Return [x, y] of the center of cell containing provided text 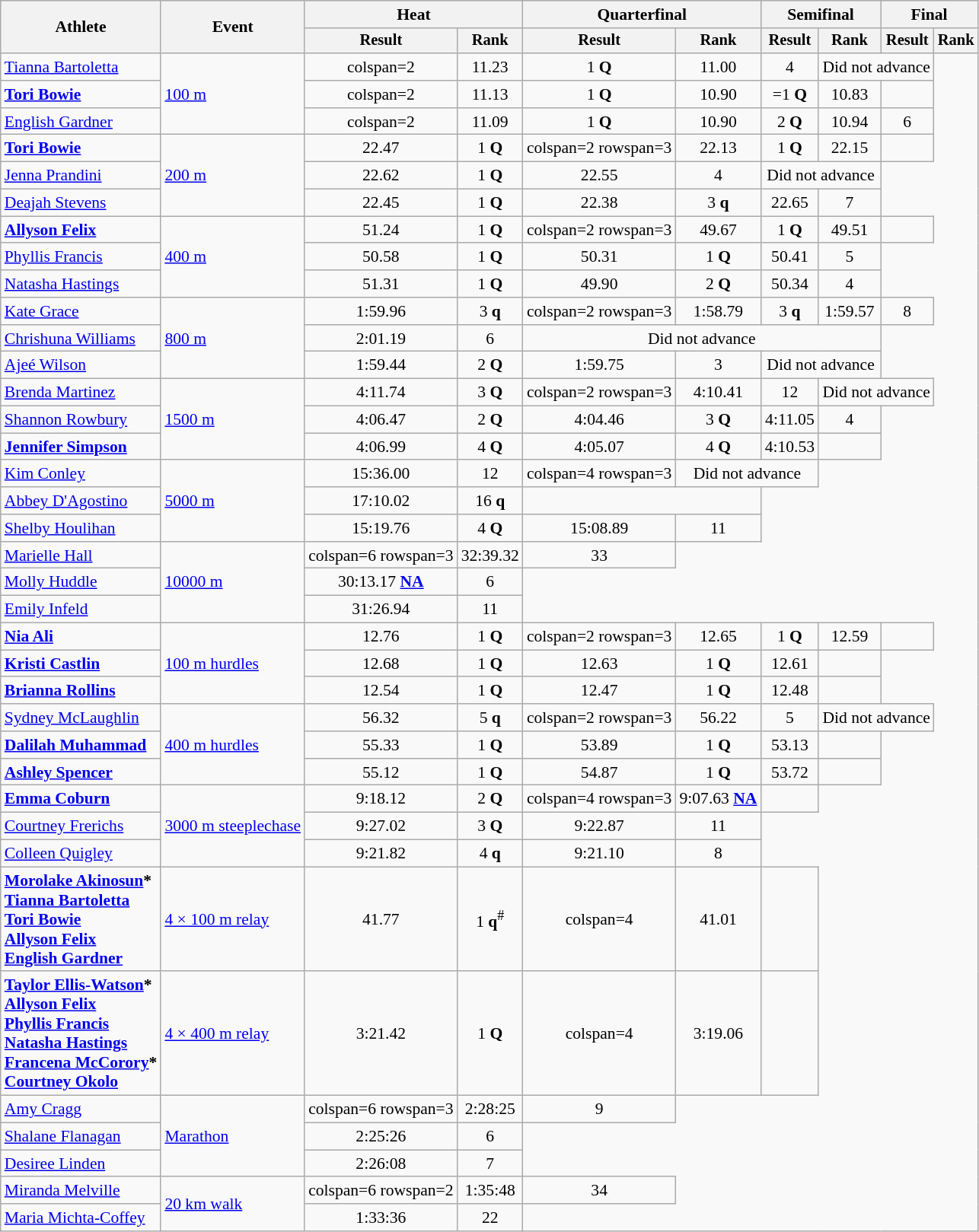
Sydney McLaughlin [81, 718]
1500 m [233, 420]
Colleen Quigley [81, 854]
49.51 [850, 230]
Emma Coburn [81, 799]
3:19.06 [718, 1033]
Ajeé Wilson [81, 365]
12.65 [718, 637]
22.45 [381, 203]
49.67 [718, 230]
100 m [233, 94]
1:59.75 [600, 365]
9:27.02 [381, 826]
22.13 [718, 148]
800 m [233, 338]
53.89 [600, 745]
4 × 400 m relay [233, 1033]
22.55 [600, 176]
Final [930, 14]
Allyson Felix [81, 230]
Kristi Castlin [81, 664]
Heat [414, 14]
12.63 [600, 664]
1:59.96 [381, 311]
1:35:48 [490, 1191]
Courtney Frerichs [81, 826]
4:10.53 [790, 447]
4 × 100 m relay [233, 919]
Shalane Flanagan [81, 1137]
12.76 [381, 637]
400 m [233, 257]
11.13 [490, 94]
2:25:26 [381, 1137]
3000 m steeplechase [233, 826]
Kim Conley [81, 474]
1:59.57 [850, 311]
4:11.74 [381, 393]
51.24 [381, 230]
Semifinal [821, 14]
15:36.00 [381, 474]
Nia Ali [81, 637]
Event [233, 27]
4 q [490, 854]
Marathon [233, 1137]
54.87 [600, 772]
3 [718, 365]
Phyllis Francis [81, 257]
41.01 [718, 919]
4:06.99 [381, 447]
34 [600, 1191]
11.23 [490, 67]
2:28:25 [490, 1109]
9:21.10 [600, 854]
22.15 [850, 148]
1 q# [490, 919]
16 q [490, 501]
33 [600, 556]
9:22.87 [600, 826]
17:10.02 [381, 501]
Taylor Ellis-Watson*Allyson FelixPhyllis FrancisNatasha HastingsFrancena McCorory*Courtney Okolo [81, 1033]
4:10.41 [718, 393]
32:39.32 [490, 556]
4:05.07 [600, 447]
12.59 [850, 637]
200 m [233, 175]
56.32 [381, 718]
Quarterfinal [643, 14]
12.61 [790, 664]
9:21.82 [381, 854]
12.47 [600, 691]
Emily Infeld [81, 610]
12.68 [381, 664]
41.77 [381, 919]
55.33 [381, 745]
1:59.44 [381, 365]
Morolake Akinosun*Tianna BartolettaTori BowieAllyson FelixEnglish Gardner [81, 919]
10.83 [850, 94]
53.72 [790, 772]
2:01.19 [381, 339]
2:26:08 [381, 1164]
400 m hurdles [233, 744]
11.09 [490, 122]
4:04.46 [600, 420]
22.38 [600, 203]
50.41 [790, 257]
Amy Cragg [81, 1109]
Brenda Martinez [81, 393]
12.54 [381, 691]
30:13.17 NA [381, 582]
10.94 [850, 122]
Shannon Rowbury [81, 420]
Marielle Hall [81, 556]
Deajah Stevens [81, 203]
1:33:36 [381, 1218]
10000 m [233, 583]
20 km walk [233, 1204]
Jennifer Simpson [81, 447]
22.62 [381, 176]
50.34 [790, 284]
Brianna Rollins [81, 691]
49.90 [600, 284]
15:19.76 [381, 528]
5000 m [233, 501]
Ashley Spencer [81, 772]
9:18.12 [381, 799]
=1 Q [790, 94]
11.00 [718, 67]
56.22 [718, 718]
colspan=6 rowspan=2 [381, 1191]
English Gardner [81, 122]
Maria Michta-Coffey [81, 1218]
Jenna Prandini [81, 176]
12.48 [790, 691]
Natasha Hastings [81, 284]
Athlete [81, 27]
100 m hurdles [233, 664]
Dalilah Muhammad [81, 745]
Kate Grace [81, 311]
4:06.47 [381, 420]
55.12 [381, 772]
9 [600, 1109]
22 [490, 1218]
9:07.63 NA [718, 799]
Tianna Bartoletta [81, 67]
3:21.42 [381, 1033]
Desiree Linden [81, 1164]
50.31 [600, 257]
53.13 [790, 745]
22.65 [790, 203]
51.31 [381, 284]
4:11.05 [790, 420]
1:58.79 [718, 311]
50.58 [381, 257]
22.47 [381, 148]
5 q [490, 718]
Chrishuna Williams [81, 339]
Shelby Houlihan [81, 528]
31:26.94 [381, 610]
Molly Huddle [81, 582]
Abbey D'Agostino [81, 501]
15:08.89 [600, 528]
Miranda Melville [81, 1191]
